Find where the given text appears and provide that cell's center as [X, Y] coordinate. 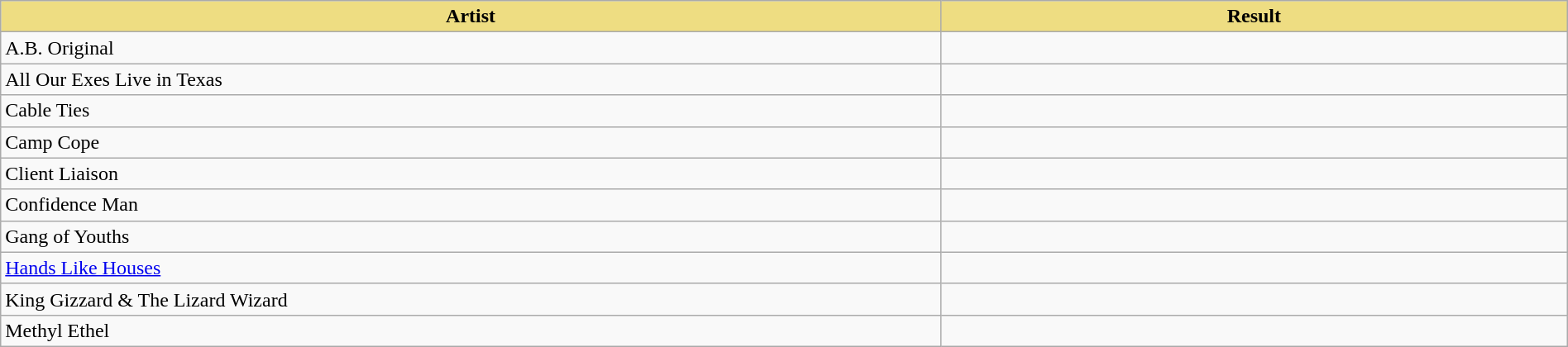
Artist [471, 17]
Methyl Ethel [471, 330]
Gang of Youths [471, 236]
A.B. Original [471, 48]
All Our Exes Live in Texas [471, 79]
Cable Ties [471, 111]
Hands Like Houses [471, 268]
Confidence Man [471, 205]
Client Liaison [471, 173]
King Gizzard & The Lizard Wizard [471, 299]
Camp Cope [471, 142]
Result [1254, 17]
